Find where the given text appears and provide that cell's center as [x, y] coordinate. 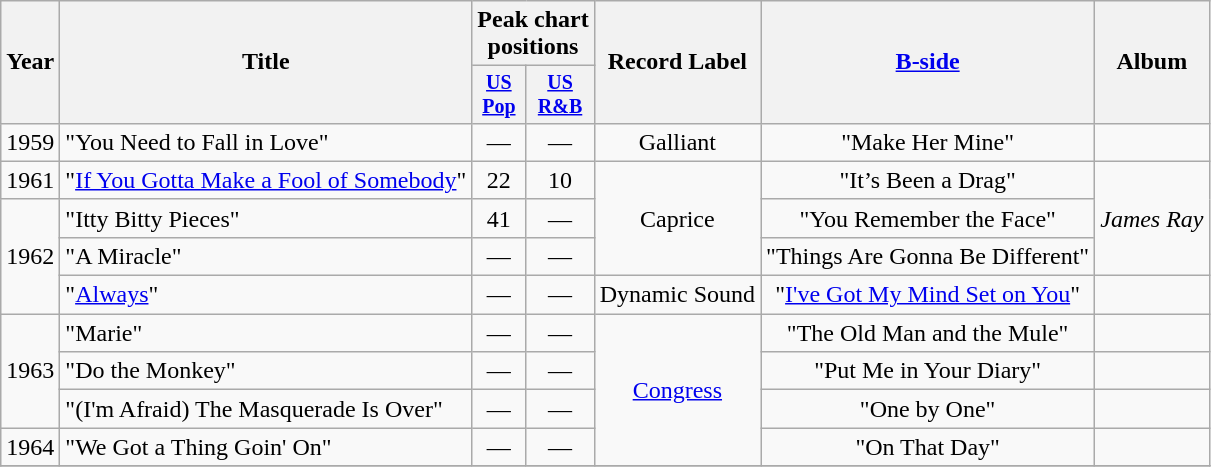
Peak chartpositions [533, 34]
USPop [499, 94]
Record Label [677, 62]
"You Need to Fall in Love" [266, 142]
Galliant [677, 142]
1959 [30, 142]
"Do the Monkey" [266, 371]
"The Old Man and the Mule" [928, 333]
"Always" [266, 295]
"It’s Been a Drag" [928, 180]
1963 [30, 371]
1961 [30, 180]
"Itty Bitty Pieces" [266, 218]
"We Got a Thing Goin' On" [266, 447]
Dynamic Sound [677, 295]
James Ray [1152, 218]
"A Miracle" [266, 256]
"I've Got My Mind Set on You" [928, 295]
1964 [30, 447]
Congress [677, 390]
"Make Her Mine" [928, 142]
22 [499, 180]
Year [30, 62]
"Things Are Gonna Be Different" [928, 256]
B-side [928, 62]
Title [266, 62]
Album [1152, 62]
"One by One" [928, 409]
10 [560, 180]
1962 [30, 256]
USR&B [560, 94]
"If You Gotta Make a Fool of Somebody" [266, 180]
"Put Me in Your Diary" [928, 371]
Caprice [677, 218]
"You Remember the Face" [928, 218]
"On That Day" [928, 447]
"(I'm Afraid) The Masquerade Is Over" [266, 409]
"Marie" [266, 333]
41 [499, 218]
